For the text-containing cell, return its midpoint in [X, Y] coordinate format. 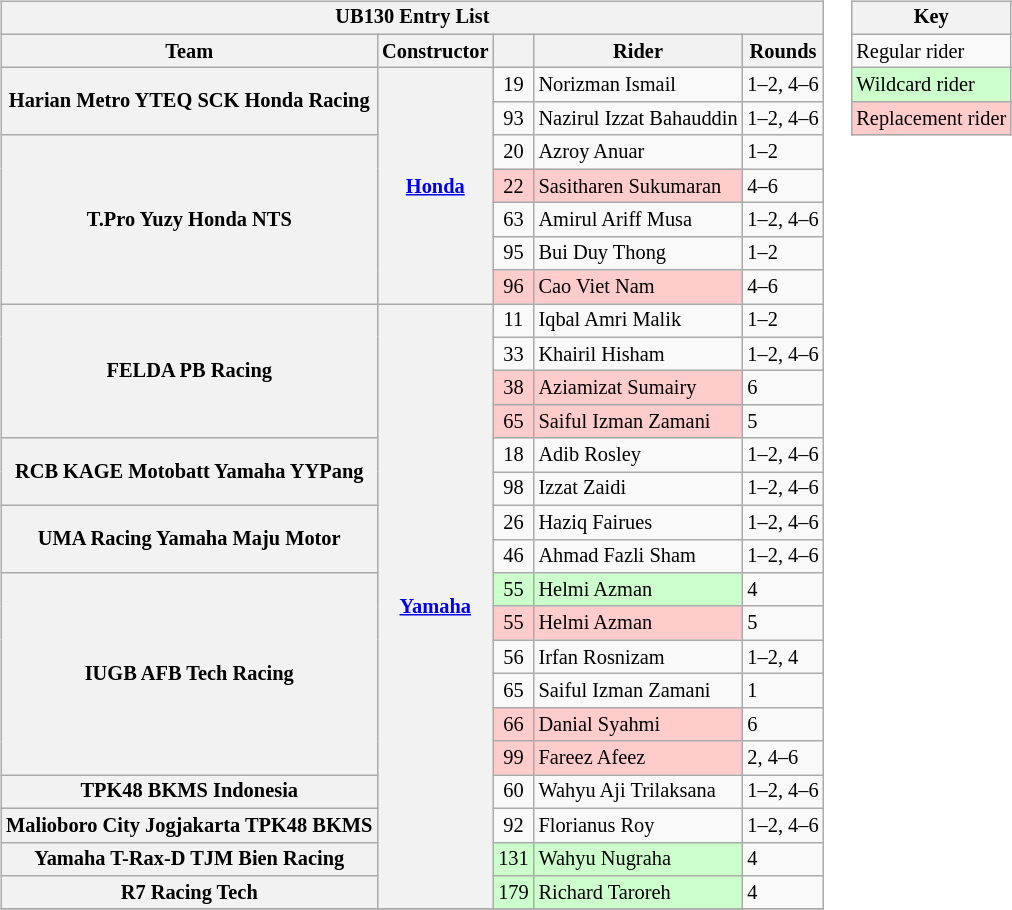
Richard Taroreh [638, 893]
Key [931, 18]
Danial Syahmi [638, 724]
26 [513, 522]
RCB KAGE Motobatt Yamaha YYPang [189, 472]
Wahyu Aji Trilaksana [638, 792]
Cao Viet Nam [638, 287]
38 [513, 388]
Norizman Ismail [638, 85]
Ahmad Fazli Sham [638, 556]
1 [784, 691]
131 [513, 859]
IUGB AFB Tech Racing [189, 674]
18 [513, 455]
Azroy Anuar [638, 152]
Nazirul Izzat Bahauddin [638, 119]
Khairil Hisham [638, 354]
UMA Racing Yamaha Maju Motor [189, 538]
99 [513, 758]
Malioboro City Jogjakarta TPK48 BKMS [189, 825]
Adib Rosley [638, 455]
19 [513, 85]
Regular rider [931, 51]
Sasitharen Sukumaran [638, 186]
60 [513, 792]
95 [513, 253]
46 [513, 556]
2, 4–6 [784, 758]
Yamaha T-Rax-D TJM Bien Racing [189, 859]
Wildcard rider [931, 85]
R7 Racing Tech [189, 893]
Florianus Roy [638, 825]
Constructor [435, 51]
Bui Duy Thong [638, 253]
T.Pro Yuzy Honda NTS [189, 219]
Rounds [784, 51]
Irfan Rosnizam [638, 657]
Replacement rider [931, 119]
Fareez Afeez [638, 758]
FELDA PB Racing [189, 372]
Team [189, 51]
66 [513, 724]
Haziq Fairues [638, 522]
179 [513, 893]
96 [513, 287]
Yamaha [435, 607]
Iqbal Amri Malik [638, 321]
Wahyu Nugraha [638, 859]
22 [513, 186]
11 [513, 321]
93 [513, 119]
UB130 Entry List [412, 18]
63 [513, 220]
Izzat Zaidi [638, 489]
98 [513, 489]
Aziamizat Sumairy [638, 388]
Amirul Ariff Musa [638, 220]
1–2, 4 [784, 657]
92 [513, 825]
Rider [638, 51]
20 [513, 152]
Harian Metro YTEQ SCK Honda Racing [189, 102]
TPK48 BKMS Indonesia [189, 792]
56 [513, 657]
33 [513, 354]
Honda [435, 186]
